Pinpoint the cell where the given text exists, returning its (X, Y) midpoint coordinate. 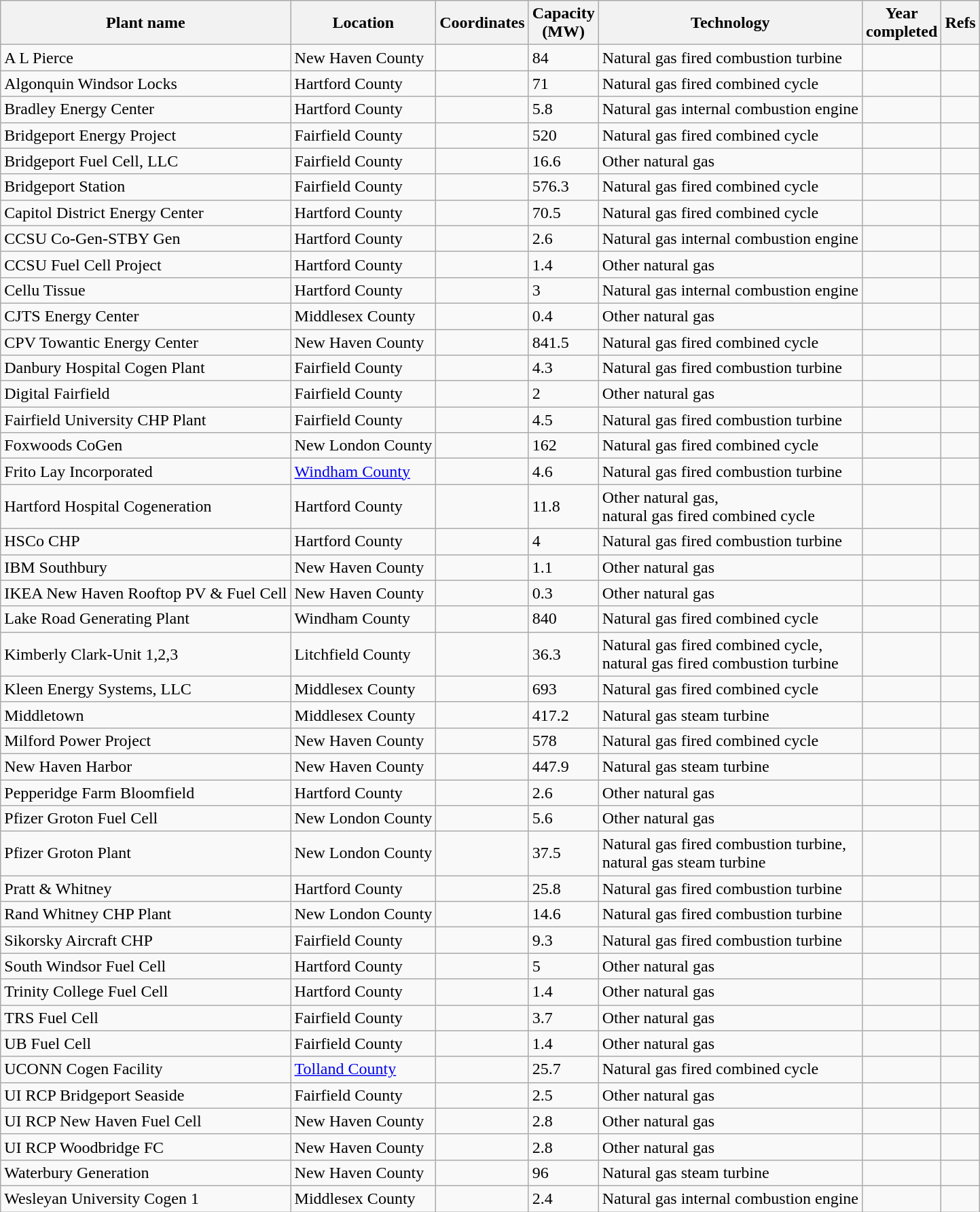
4.5 (564, 420)
37.5 (564, 853)
71 (564, 84)
693 (564, 689)
70.5 (564, 213)
Litchfield County (363, 654)
Milford Power Project (145, 741)
CJTS Energy Center (145, 316)
UCONN Cogen Facility (145, 1069)
447.9 (564, 766)
576.3 (564, 187)
Middletown (145, 715)
417.2 (564, 715)
Capacity(MW) (564, 23)
Sikorsky Aircraft CHP (145, 940)
Bridgeport Fuel Cell, LLC (145, 161)
4.3 (564, 368)
0.3 (564, 593)
Pfizer Groton Fuel Cell (145, 819)
Algonquin Windsor Locks (145, 84)
2 (564, 394)
1.1 (564, 567)
162 (564, 446)
Trinity College Fuel Cell (145, 992)
11.8 (564, 507)
841.5 (564, 342)
3.7 (564, 1018)
Digital Fairfield (145, 394)
Foxwoods CoGen (145, 446)
Bridgeport Station (145, 187)
Tolland County (363, 1069)
14.6 (564, 914)
25.8 (564, 889)
TRS Fuel Cell (145, 1018)
Coordinates (482, 23)
36.3 (564, 654)
2.4 (564, 1198)
UI RCP New Haven Fuel Cell (145, 1121)
Hartford Hospital Cogeneration (145, 507)
Danbury Hospital Cogen Plant (145, 368)
Frito Lay Incorporated (145, 471)
3 (564, 290)
Kleen Energy Systems, LLC (145, 689)
Bridgeport Energy Project (145, 135)
Pfizer Groton Plant (145, 853)
84 (564, 58)
HSCo CHP (145, 541)
Refs (960, 23)
South Windsor Fuel Cell (145, 966)
UI RCP Bridgeport Seaside (145, 1095)
5.6 (564, 819)
Plant name (145, 23)
Natural gas fired combined cycle,natural gas fired combustion turbine (730, 654)
Rand Whitney CHP Plant (145, 914)
2.5 (564, 1095)
New Haven Harbor (145, 766)
520 (564, 135)
Other natural gas,natural gas fired combined cycle (730, 507)
Lake Road Generating Plant (145, 619)
Capitol District Energy Center (145, 213)
840 (564, 619)
Technology (730, 23)
Pratt & Whitney (145, 889)
0.4 (564, 316)
Natural gas fired combustion turbine,natural gas steam turbine (730, 853)
Fairfield University CHP Plant (145, 420)
16.6 (564, 161)
5.8 (564, 109)
Wesleyan University Cogen 1 (145, 1198)
Bradley Energy Center (145, 109)
Yearcompleted (901, 23)
Kimberly Clark-Unit 1,2,3 (145, 654)
4 (564, 541)
IKEA New Haven Rooftop PV & Fuel Cell (145, 593)
578 (564, 741)
4.6 (564, 471)
CCSU Fuel Cell Project (145, 264)
5 (564, 966)
9.3 (564, 940)
IBM Southbury (145, 567)
96 (564, 1173)
UB Fuel Cell (145, 1044)
Waterbury Generation (145, 1173)
Pepperidge Farm Bloomfield (145, 793)
Location (363, 23)
CPV Towantic Energy Center (145, 342)
25.7 (564, 1069)
UI RCP Woodbridge FC (145, 1147)
Cellu Tissue (145, 290)
CCSU Co-Gen-STBY Gen (145, 238)
A L Pierce (145, 58)
